Search for the cell housing the specified text and yield its [X, Y] center coordinate. 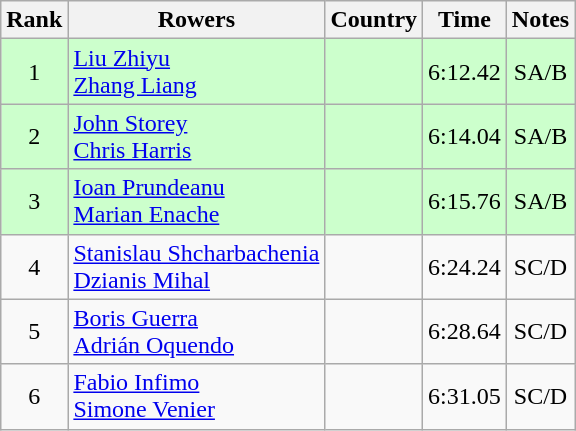
6:12.42 [465, 72]
4 [34, 266]
5 [34, 332]
Boris GuerraAdrián Oquendo [196, 332]
6 [34, 396]
Ioan PrundeanuMarian Enache [196, 202]
6:28.64 [465, 332]
6:24.24 [465, 266]
Country [374, 20]
Rank [34, 20]
Stanislau ShcharbacheniaDzianis Mihal [196, 266]
Notes [540, 20]
Rowers [196, 20]
6:15.76 [465, 202]
6:31.05 [465, 396]
Fabio InfimoSimone Venier [196, 396]
Liu ZhiyuZhang Liang [196, 72]
John StoreyChris Harris [196, 136]
1 [34, 72]
6:14.04 [465, 136]
3 [34, 202]
2 [34, 136]
Time [465, 20]
